Return the (x, y) coordinate for the center point of the cell that contains the specified text.  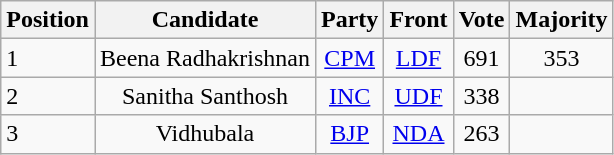
Sanitha Santhosh (204, 96)
LDF (418, 58)
263 (482, 134)
Vote (482, 20)
Candidate (204, 20)
Front (418, 20)
338 (482, 96)
2 (48, 96)
Vidhubala (204, 134)
NDA (418, 134)
3 (48, 134)
353 (562, 58)
1 (48, 58)
BJP (349, 134)
Party (349, 20)
691 (482, 58)
Position (48, 20)
UDF (418, 96)
Beena Radhakrishnan (204, 58)
CPM (349, 58)
INC (349, 96)
Majority (562, 20)
